From the cell containing the given text, extract its center point as [x, y] coordinate. 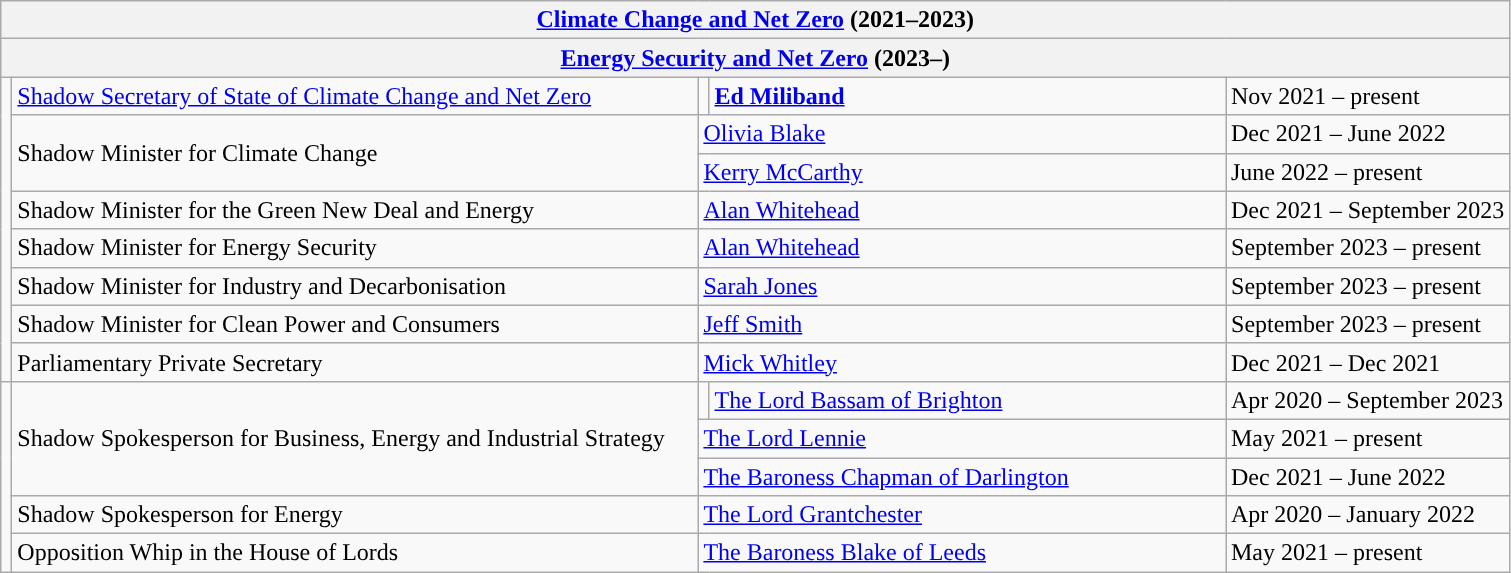
June 2022 – present [1368, 172]
Olivia Blake [962, 134]
Apr 2020 – January 2022 [1368, 515]
Shadow Secretary of State of Climate Change and Net Zero [355, 96]
Kerry McCarthy [962, 172]
Climate Change and Net Zero (2021–2023) [756, 20]
Opposition Whip in the House of Lords [355, 553]
The Baroness Blake of Leeds [962, 553]
Energy Security and Net Zero (2023–) [756, 58]
Ed Miliband [968, 96]
The Lord Bassam of Brighton [968, 400]
Shadow Minister for Industry and Decarbonisation [355, 286]
Nov 2021 – present [1368, 96]
Dec 2021 – Dec 2021 [1368, 362]
Mick Whitley [962, 362]
The Baroness Chapman of Darlington [962, 477]
Shadow Spokesperson for Energy [355, 515]
Jeff Smith [962, 324]
Dec 2021 – September 2023 [1368, 210]
The Lord Grantchester [962, 515]
Shadow Minister for the Green New Deal and Energy [355, 210]
Apr 2020 – September 2023 [1368, 400]
Shadow Minister for Energy Security [355, 248]
Shadow Spokesperson for Business, Energy and Industrial Strategy [355, 438]
The Lord Lennie [962, 438]
Sarah Jones [962, 286]
Shadow Minister for Clean Power and Consumers [355, 324]
Parliamentary Private Secretary [355, 362]
Shadow Minister for Climate Change [355, 153]
